Provide the (X, Y) coordinate of the cell's center where the given text is located.  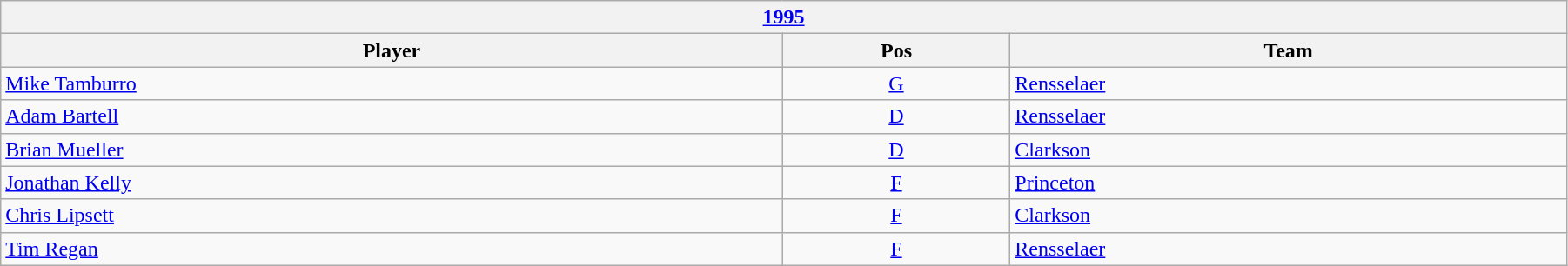
Mike Tamburro (392, 83)
Brian Mueller (392, 150)
Team (1289, 50)
G (896, 83)
1995 (784, 17)
Tim Regan (392, 249)
Chris Lipsett (392, 216)
Jonathan Kelly (392, 183)
Player (392, 50)
Pos (896, 50)
Princeton (1289, 183)
Adam Bartell (392, 116)
